From the cell containing the given text, extract its center point as (x, y) coordinate. 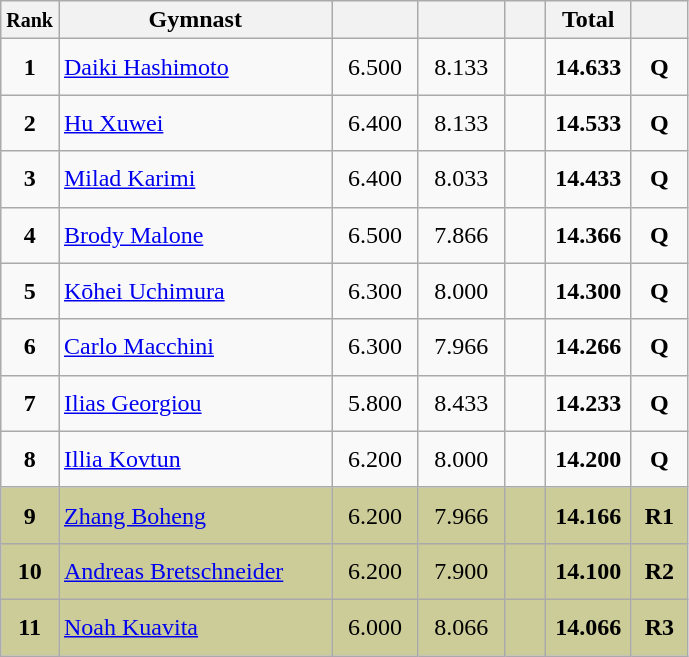
Gymnast (195, 20)
Andreas Bretschneider (195, 571)
Carlo Macchini (195, 347)
8.433 (461, 403)
Total (588, 20)
5.800 (375, 403)
8.066 (461, 627)
14.433 (588, 179)
14.166 (588, 515)
5 (30, 291)
R1 (659, 515)
4 (30, 235)
6.000 (375, 627)
Ilias Georgiou (195, 403)
14.633 (588, 67)
Kōhei Uchimura (195, 291)
10 (30, 571)
Noah Kuavita (195, 627)
R3 (659, 627)
14.300 (588, 291)
8.033 (461, 179)
14.533 (588, 123)
8 (30, 459)
R2 (659, 571)
Illia Kovtun (195, 459)
14.266 (588, 347)
9 (30, 515)
3 (30, 179)
Rank (30, 20)
14.366 (588, 235)
6 (30, 347)
7 (30, 403)
1 (30, 67)
Zhang Boheng (195, 515)
11 (30, 627)
Milad Karimi (195, 179)
2 (30, 123)
14.233 (588, 403)
14.100 (588, 571)
Brody Malone (195, 235)
Daiki Hashimoto (195, 67)
7.900 (461, 571)
Hu Xuwei (195, 123)
14.066 (588, 627)
7.866 (461, 235)
14.200 (588, 459)
